Identify which cell holds the provided text, then report its [x, y] central coordinate. 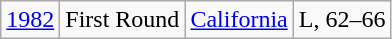
First Round [122, 20]
California [239, 20]
L, 62–66 [342, 20]
1982 [30, 20]
